Return the [X, Y] coordinate for the center point of the cell that contains the specified text.  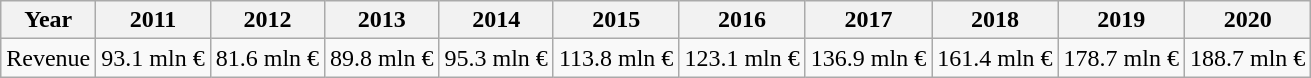
2012 [267, 20]
93.1 mln € [153, 58]
113.8 mln € [616, 58]
Revenue [48, 58]
136.9 mln € [868, 58]
2015 [616, 20]
2020 [1247, 20]
2011 [153, 20]
123.1 mln € [742, 58]
95.3 mln € [496, 58]
188.7 mln € [1247, 58]
81.6 mln € [267, 58]
2016 [742, 20]
2018 [995, 20]
161.4 mln € [995, 58]
2017 [868, 20]
Year [48, 20]
2014 [496, 20]
89.8 mln € [382, 58]
178.7 mln € [1121, 58]
2013 [382, 20]
2019 [1121, 20]
